Determine the [x, y] coordinate at the center of the cell enclosing the given text.  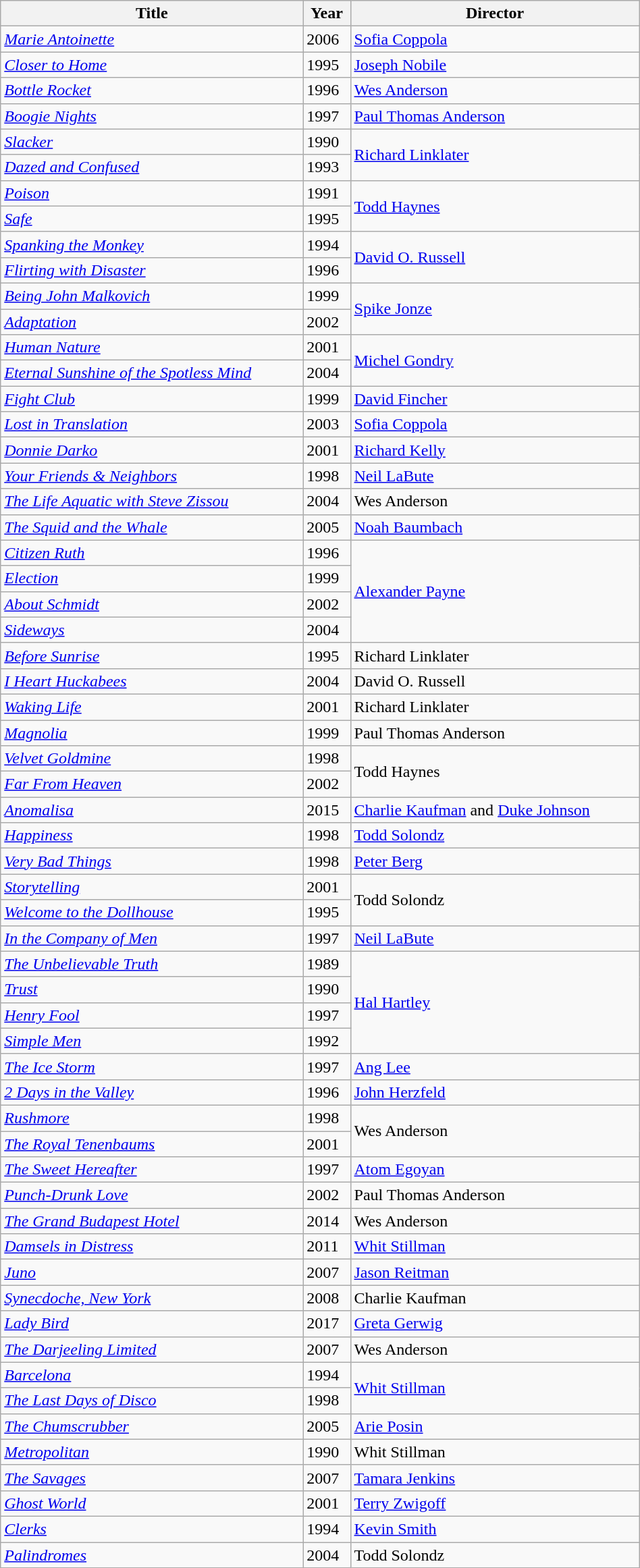
Clerks [152, 1529]
Joseph Nobile [495, 65]
Bottle Rocket [152, 90]
Charlie Kaufman and Duke Johnson [495, 810]
Lady Bird [152, 1324]
Spike Jonze [495, 308]
Your Friends & Neighbors [152, 476]
1993 [327, 167]
The Royal Tenenbaums [152, 1144]
The Last Days of Disco [152, 1401]
Metropolitan [152, 1452]
Peter Berg [495, 861]
Safe [152, 219]
Jason Reitman [495, 1272]
Tamara Jenkins [495, 1478]
2011 [327, 1247]
1991 [327, 193]
Sideways [152, 630]
Velvet Goldmine [152, 759]
Rushmore [152, 1118]
Title [152, 13]
2014 [327, 1221]
Noah Baumbach [495, 527]
Greta Gerwig [495, 1324]
Slacker [152, 142]
Synecdoche, New York [152, 1298]
Far From Heaven [152, 784]
Fight Club [152, 399]
The Unbelievable Truth [152, 964]
The Squid and the Whale [152, 527]
Spanking the Monkey [152, 244]
Donnie Darko [152, 450]
Adaptation [152, 322]
2 Days in the Valley [152, 1092]
Marie Antoinette [152, 39]
Palindromes [152, 1555]
Storytelling [152, 887]
Lost in Translation [152, 425]
Boogie Nights [152, 116]
Poison [152, 193]
The Sweet Hereafter [152, 1170]
The Life Aquatic with Steve Zissou [152, 502]
Richard Kelly [495, 450]
Director [495, 13]
Welcome to the Dollhouse [152, 913]
Human Nature [152, 348]
John Herzfeld [495, 1092]
The Chumscrubber [152, 1426]
Magnolia [152, 732]
Alexander Payne [495, 591]
2017 [327, 1324]
Arie Posin [495, 1426]
I Heart Huckabees [152, 681]
Kevin Smith [495, 1529]
Ghost World [152, 1503]
Eternal Sunshine of the Spotless Mind [152, 373]
The Savages [152, 1478]
Happiness [152, 836]
Terry Zwigoff [495, 1503]
Waking Life [152, 707]
Very Bad Things [152, 861]
Damsels in Distress [152, 1247]
About Schmidt [152, 604]
2008 [327, 1298]
Barcelona [152, 1375]
Election [152, 578]
Punch-Drunk Love [152, 1195]
Trust [152, 990]
Juno [152, 1272]
Charlie Kaufman [495, 1298]
Atom Egoyan [495, 1170]
Simple Men [152, 1041]
Before Sunrise [152, 655]
In the Company of Men [152, 938]
Henry Fool [152, 1015]
2003 [327, 425]
1992 [327, 1041]
2015 [327, 810]
Year [327, 13]
Anomalisa [152, 810]
Citizen Ruth [152, 553]
Ang Lee [495, 1066]
Closer to Home [152, 65]
1989 [327, 964]
Dazed and Confused [152, 167]
David Fincher [495, 399]
Hal Hartley [495, 1002]
The Darjeeling Limited [152, 1349]
Michel Gondry [495, 360]
Flirting with Disaster [152, 270]
The Grand Budapest Hotel [152, 1221]
2006 [327, 39]
Being John Malkovich [152, 296]
The Ice Storm [152, 1066]
